Identify which cell holds the provided text, then report its (X, Y) central coordinate. 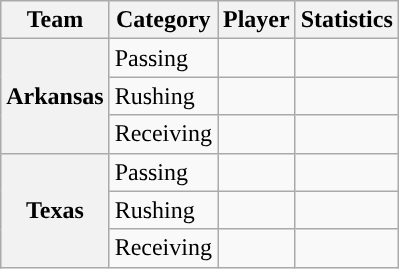
Texas (55, 210)
Team (55, 20)
Statistics (346, 20)
Player (257, 20)
Arkansas (55, 96)
Category (163, 20)
